Provide the [X, Y] coordinate of the cell's center where the given text is located.  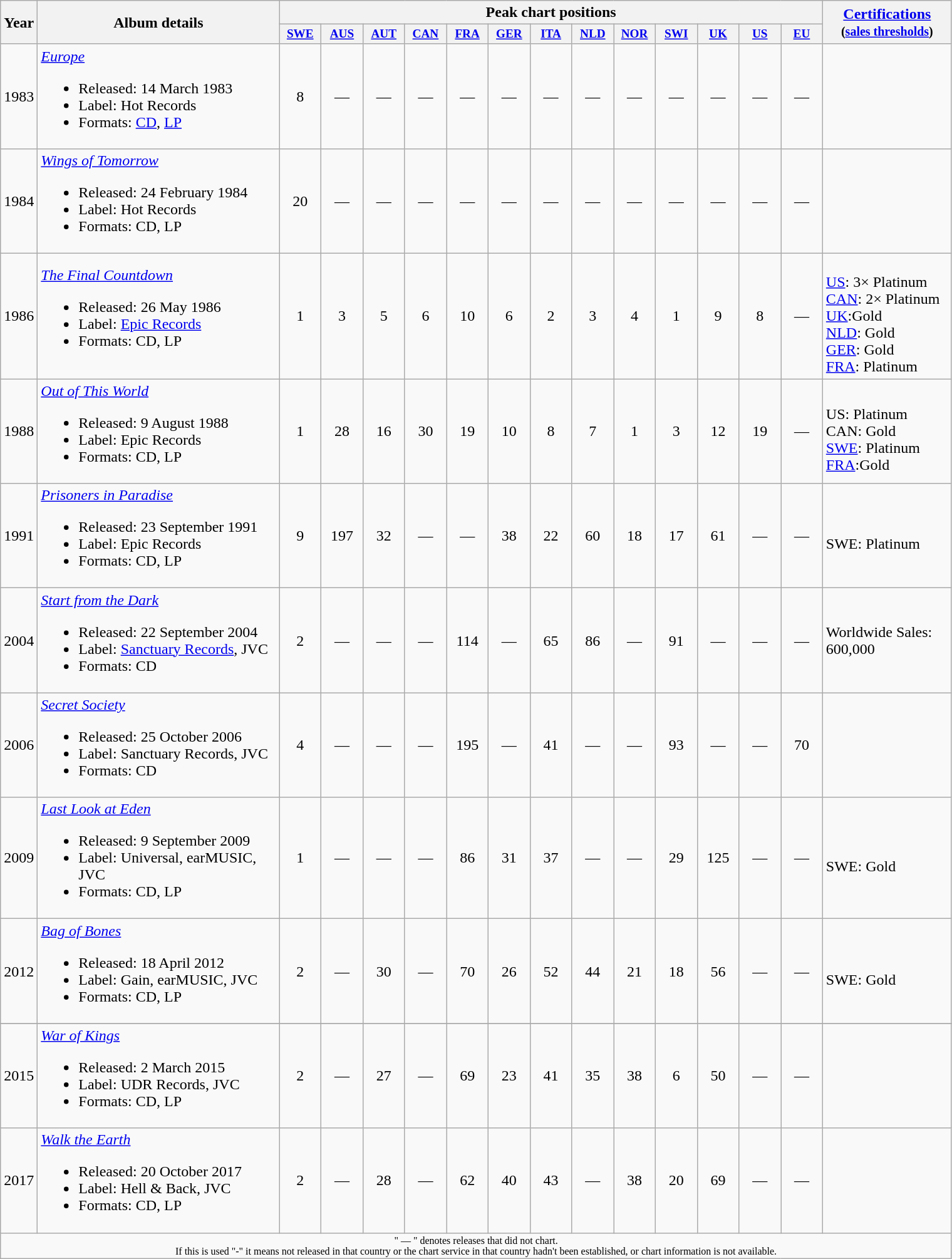
61 [718, 536]
1986 [19, 316]
ITA [551, 34]
Last Look at EdenReleased: 9 September 2009Label: Universal, earMUSIC, JVCFormats: CD, LP [158, 858]
EU [802, 34]
Start from the DarkReleased: 22 September 2004Label: Sanctuary Records, JVCFormats: CD [158, 640]
60 [592, 536]
125 [718, 858]
SWE [301, 34]
EuropeReleased: 14 March 1983Label: Hot RecordsFormats: CD, LP [158, 96]
37 [551, 858]
Wings of TomorrowReleased: 24 February 1984Label: Hot RecordsFormats: CD, LP [158, 202]
AUT [383, 34]
AUS [342, 34]
2006 [19, 745]
32 [383, 536]
5 [383, 316]
52 [551, 971]
UK [718, 34]
US: 3× Platinum CAN: 2× Platinum UK:Gold NLD: Gold GER: Gold FRA: Platinum [887, 316]
40 [510, 1180]
2017 [19, 1180]
2009 [19, 858]
1983 [19, 96]
93 [676, 745]
Walk the EarthReleased: 20 October 2017Label: Hell & Back, JVCFormats: CD, LP [158, 1180]
35 [592, 1076]
FRA [467, 34]
Secret SocietyReleased: 25 October 2006Label: Sanctuary Records, JVCFormats: CD [158, 745]
1984 [19, 202]
44 [592, 971]
22 [551, 536]
12 [718, 431]
56 [718, 971]
7 [592, 431]
SWE: Platinum [887, 536]
43 [551, 1180]
2015 [19, 1076]
23 [510, 1076]
62 [467, 1180]
1991 [19, 536]
The Final CountdownReleased: 26 May 1986Label: Epic RecordsFormats: CD, LP [158, 316]
Certifications(sales thresholds) [887, 23]
2004 [19, 640]
CAN [426, 34]
US [760, 34]
Peak chart positions [551, 13]
26 [510, 971]
197 [342, 536]
114 [467, 640]
2012 [19, 971]
Bag of BonesReleased: 18 April 2012Label: Gain, earMUSIC, JVCFormats: CD, LP [158, 971]
16 [383, 431]
GER [510, 34]
21 [635, 971]
NOR [635, 34]
27 [383, 1076]
US: Platinum CAN: Gold SWE: Platinum FRA:Gold [887, 431]
NLD [592, 34]
Worldwide Sales: 600,000 [887, 640]
91 [676, 640]
War of KingsReleased: 2 March 2015Label: UDR Records, JVCFormats: CD, LP [158, 1076]
31 [510, 858]
SWI [676, 34]
17 [676, 536]
Out of This WorldReleased: 9 August 1988Label: Epic RecordsFormats: CD, LP [158, 431]
195 [467, 745]
50 [718, 1076]
Year [19, 23]
1988 [19, 431]
Album details [158, 23]
65 [551, 640]
29 [676, 858]
Prisoners in ParadiseReleased: 23 September 1991Label: Epic RecordsFormats: CD, LP [158, 536]
